Identify which cell holds the provided text, then report its [x, y] central coordinate. 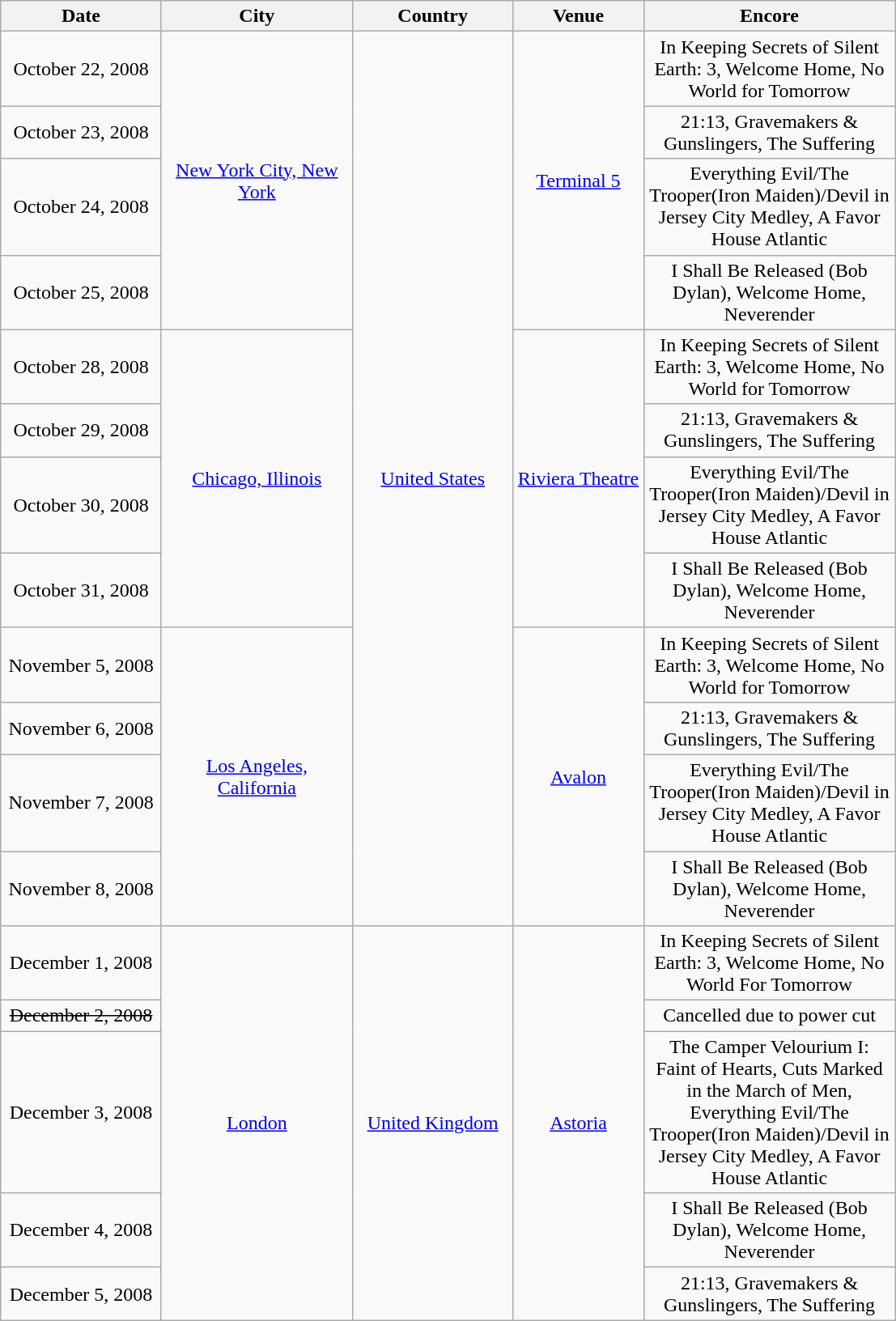
New York City, New York [257, 181]
United States [432, 479]
Cancelled due to power cut [769, 1016]
Terminal 5 [578, 181]
October 23, 2008 [81, 133]
Los Angeles, California [257, 776]
November 7, 2008 [81, 803]
Date [81, 16]
October 30, 2008 [81, 505]
November 6, 2008 [81, 728]
Venue [578, 16]
December 1, 2008 [81, 963]
December 2, 2008 [81, 1016]
October 24, 2008 [81, 207]
In Keeping Secrets of Silent Earth: 3, Welcome Home, No World For Tomorrow [769, 963]
Avalon [578, 776]
October 22, 2008 [81, 69]
City [257, 16]
Chicago, Illinois [257, 478]
London [257, 1123]
November 5, 2008 [81, 665]
United Kingdom [432, 1123]
October 29, 2008 [81, 431]
October 28, 2008 [81, 367]
December 5, 2008 [81, 1293]
October 25, 2008 [81, 292]
Country [432, 16]
December 4, 2008 [81, 1230]
December 3, 2008 [81, 1112]
Encore [769, 16]
Astoria [578, 1123]
November 8, 2008 [81, 889]
October 31, 2008 [81, 590]
Riviera Theatre [578, 478]
